Extract the (X, Y) coordinate from the center of the cell holding the provided text.  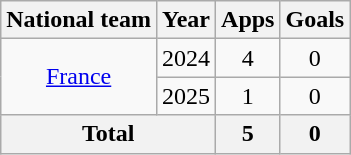
France (79, 77)
Goals (315, 20)
Total (108, 134)
1 (248, 96)
2025 (186, 96)
2024 (186, 58)
4 (248, 58)
Year (186, 20)
5 (248, 134)
National team (79, 20)
Apps (248, 20)
